Return the (X, Y) coordinate for the center point of the cell that contains the specified text.  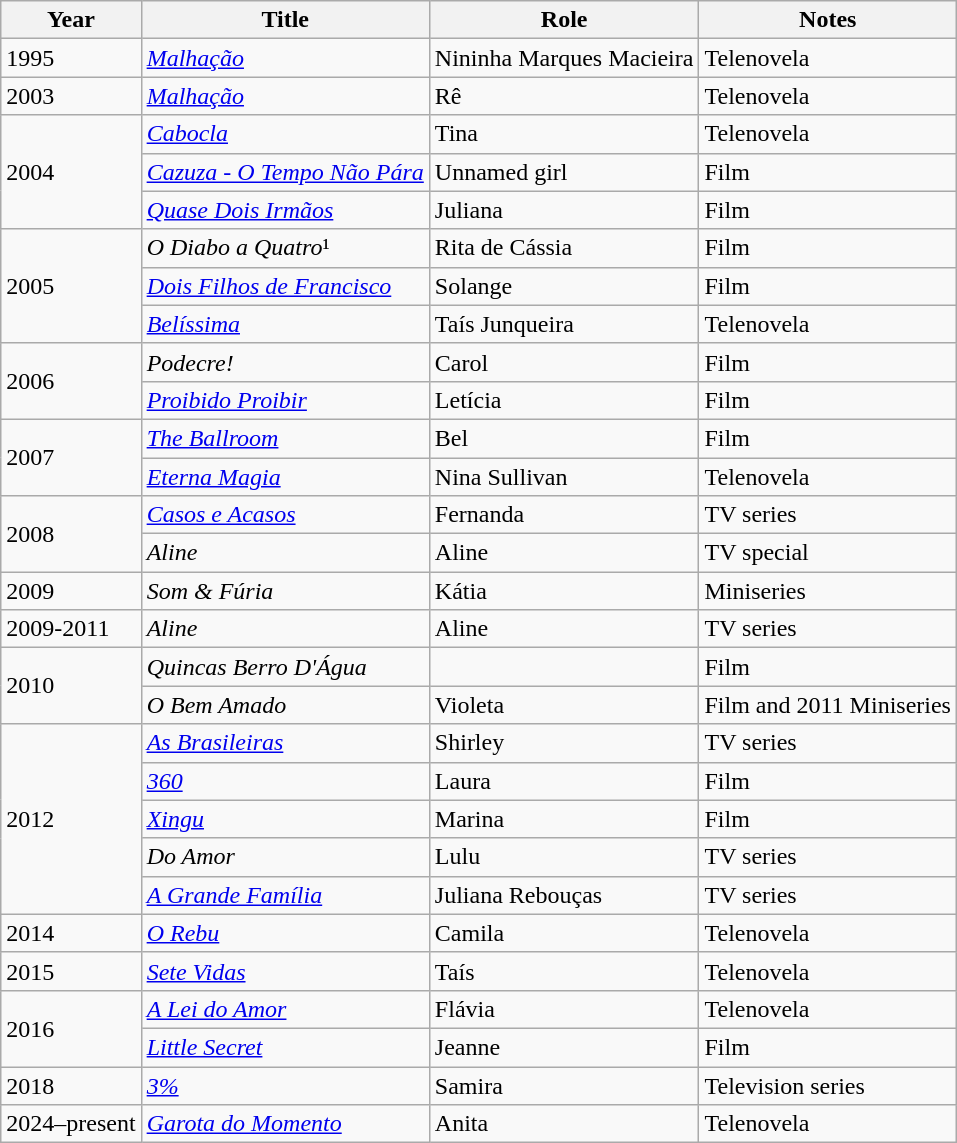
Flávia (564, 1009)
O Rebu (285, 933)
1995 (71, 58)
Proibido Proibir (285, 400)
Film and 2011 Miniseries (828, 705)
Role (564, 20)
2018 (71, 1085)
Little Secret (285, 1047)
Shirley (564, 743)
2016 (71, 1028)
Garota do Momento (285, 1124)
Title (285, 20)
A Grande Família (285, 895)
As Brasileiras (285, 743)
Juliana Rebouças (564, 895)
Laura (564, 781)
Nininha Marques Macieira (564, 58)
Letícia (564, 400)
Podecre! (285, 362)
Lulu (564, 857)
Som & Fúria (285, 591)
Samira (564, 1085)
Solange (564, 286)
Eterna Magia (285, 477)
2009-2011 (71, 629)
TV special (828, 553)
Carol (564, 362)
Rê (564, 96)
Tina (564, 134)
Miniseries (828, 591)
Xingu (285, 819)
Kátia (564, 591)
O Bem Amado (285, 705)
2024–present (71, 1124)
Cabocla (285, 134)
Nina Sullivan (564, 477)
Taís (564, 971)
Fernanda (564, 515)
Sete Vidas (285, 971)
Taís Junqueira (564, 324)
2007 (71, 457)
360 (285, 781)
2006 (71, 381)
Anita (564, 1124)
A Lei do Amor (285, 1009)
2003 (71, 96)
Casos e Acasos (285, 515)
2005 (71, 286)
Juliana (564, 210)
Television series (828, 1085)
Marina (564, 819)
Violeta (564, 705)
2010 (71, 686)
Do Amor (285, 857)
Year (71, 20)
Cazuza - O Tempo Não Pára (285, 172)
2012 (71, 819)
3% (285, 1085)
Dois Filhos de Francisco (285, 286)
Bel (564, 438)
O Diabo a Quatro¹ (285, 248)
2015 (71, 971)
Quincas Berro D'Água (285, 667)
Unnamed girl (564, 172)
2014 (71, 933)
Quase Dois Irmãos (285, 210)
Belíssima (285, 324)
Rita de Cássia (564, 248)
2009 (71, 591)
2008 (71, 534)
2004 (71, 172)
The Ballroom (285, 438)
Notes (828, 20)
Jeanne (564, 1047)
Camila (564, 933)
